Identify which cell holds the provided text, then report its (X, Y) central coordinate. 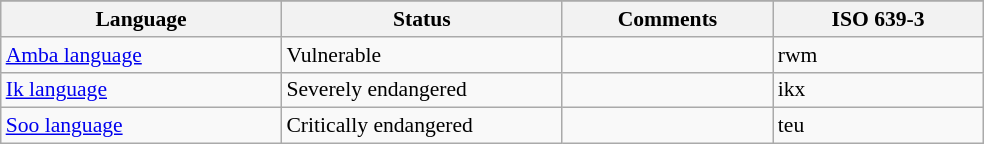
ISO 639-3 (878, 19)
Soo language (142, 126)
Language (142, 19)
rwm (878, 54)
Ik language (142, 90)
Status (422, 19)
teu (878, 126)
ikx (878, 90)
Amba language (142, 54)
Critically endangered (422, 126)
Vulnerable (422, 54)
Severely endangered (422, 90)
Comments (668, 19)
